From the cell containing the given text, extract its center point as [x, y] coordinate. 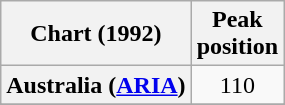
Chart (1992) [96, 34]
Peakposition [237, 34]
Australia (ARIA) [96, 85]
110 [237, 85]
